For the text-containing cell, return its midpoint in [X, Y] coordinate format. 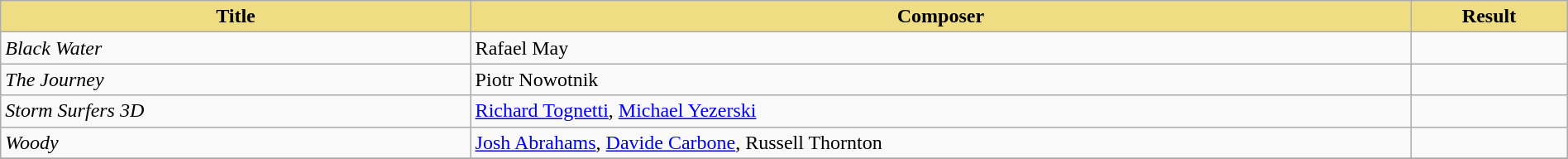
Storm Surfers 3D [236, 111]
Piotr Nowotnik [941, 79]
Richard Tognetti, Michael Yezerski [941, 111]
Rafael May [941, 48]
The Journey [236, 79]
Black Water [236, 48]
Composer [941, 17]
Woody [236, 142]
Result [1489, 17]
Josh Abrahams, Davide Carbone, Russell Thornton [941, 142]
Title [236, 17]
